Provide the (x, y) coordinate of the cell's center where the given text is located.  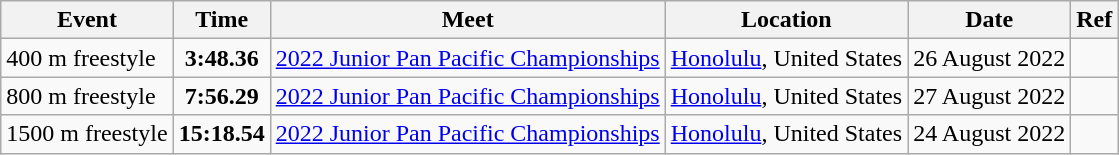
1500 m freestyle (87, 134)
Ref (1094, 20)
Time (222, 20)
26 August 2022 (990, 58)
15:18.54 (222, 134)
Location (786, 20)
800 m freestyle (87, 96)
Date (990, 20)
7:56.29 (222, 96)
Meet (468, 20)
400 m freestyle (87, 58)
3:48.36 (222, 58)
24 August 2022 (990, 134)
27 August 2022 (990, 96)
Event (87, 20)
